For the text-containing cell, return its midpoint in (X, Y) coordinate format. 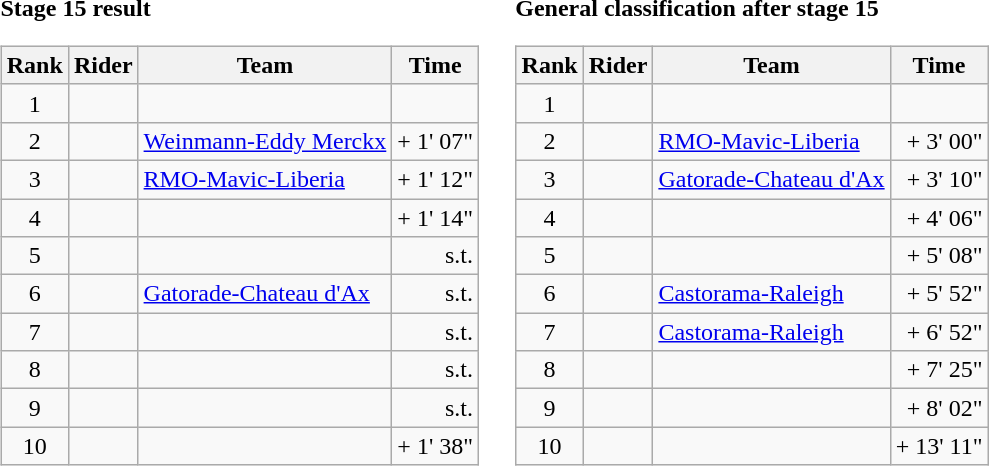
+ 13' 11" (939, 446)
+ 3' 10" (939, 179)
+ 3' 00" (939, 141)
+ 1' 14" (436, 217)
+ 5' 08" (939, 256)
+ 1' 12" (436, 179)
+ 8' 02" (939, 408)
Weinmann-Eddy Merckx (265, 141)
+ 6' 52" (939, 332)
+ 7' 25" (939, 370)
+ 4' 06" (939, 217)
+ 1' 38" (436, 446)
+ 1' 07" (436, 141)
+ 5' 52" (939, 294)
